Search for the cell housing the specified text and yield its [x, y] center coordinate. 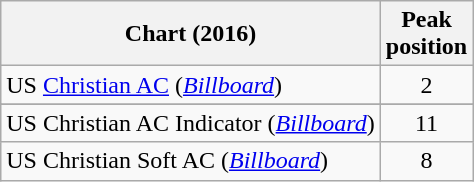
US Christian Soft AC (Billboard) [191, 161]
US Christian AC Indicator (Billboard) [191, 123]
US Christian AC (Billboard) [191, 85]
8 [426, 161]
Peak position [426, 34]
2 [426, 85]
Chart (2016) [191, 34]
11 [426, 123]
